Return (X, Y) of the center of cell containing provided text 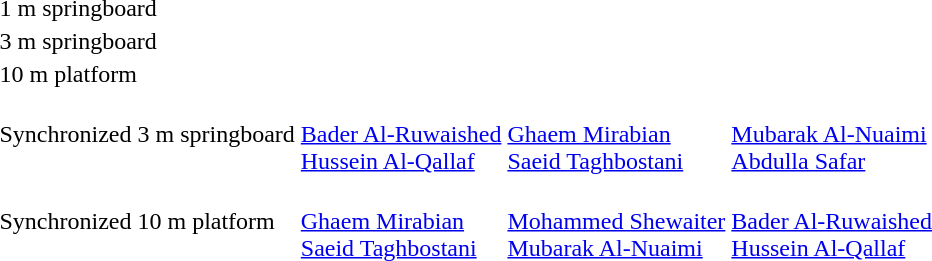
Ghaem MirabianSaeid Taghbostani (616, 134)
Bader Al-RuwaishedHussein Al-Qallaf (401, 134)
